Return [x, y] of the center of cell containing provided text 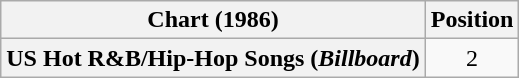
2 [472, 58]
Position [472, 20]
Chart (1986) [213, 20]
US Hot R&B/Hip-Hop Songs (Billboard) [213, 58]
